Provide the [X, Y] coordinate of the cell's center where the given text is located.  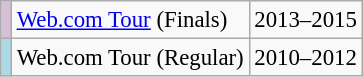
2013–2015 [306, 20]
Web.com Tour (Finals) [130, 20]
2010–2012 [306, 58]
Web.com Tour (Regular) [130, 58]
